Return (X, Y) of the center of cell containing provided text 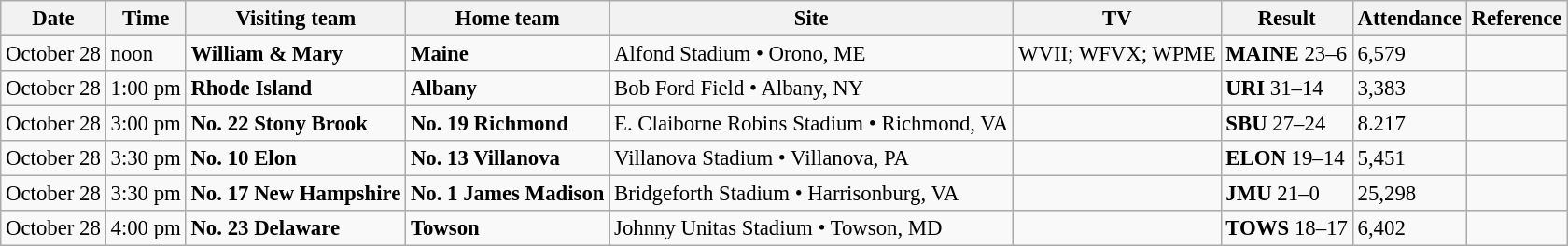
Rhode Island (295, 89)
6,579 (1409, 54)
Bob Ford Field • Albany, NY (812, 89)
Villanova Stadium • Villanova, PA (812, 158)
4:00 pm (146, 228)
Alfond Stadium • Orono, ME (812, 54)
Bridgeforth Stadium • Harrisonburg, VA (812, 194)
No. 10 Elon (295, 158)
1:00 pm (146, 89)
8.217 (1409, 124)
Reference (1517, 19)
TV (1117, 19)
ELON 19–14 (1286, 158)
Albany (508, 89)
Visiting team (295, 19)
Home team (508, 19)
JMU 21–0 (1286, 194)
Date (53, 19)
No. 23 Delaware (295, 228)
3:00 pm (146, 124)
Result (1286, 19)
noon (146, 54)
No. 19 Richmond (508, 124)
William & Mary (295, 54)
Johnny Unitas Stadium • Towson, MD (812, 228)
25,298 (1409, 194)
WVII; WFVX; WPME (1117, 54)
Attendance (1409, 19)
No. 17 New Hampshire (295, 194)
6,402 (1409, 228)
No. 13 Villanova (508, 158)
TOWS 18–17 (1286, 228)
Time (146, 19)
5,451 (1409, 158)
Maine (508, 54)
SBU 27–24 (1286, 124)
No. 22 Stony Brook (295, 124)
3,383 (1409, 89)
Towson (508, 228)
MAINE 23–6 (1286, 54)
URI 31–14 (1286, 89)
No. 1 James Madison (508, 194)
Site (812, 19)
E. Claiborne Robins Stadium • Richmond, VA (812, 124)
